Capture the cell that displays the provided text and extract its [X, Y] central coordinate. 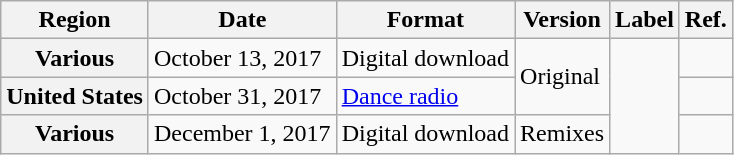
Format [425, 20]
Region [75, 20]
Version [562, 20]
Label [645, 20]
October 31, 2017 [242, 96]
Dance radio [425, 96]
December 1, 2017 [242, 134]
Remixes [562, 134]
Ref. [706, 20]
Date [242, 20]
United States [75, 96]
Original [562, 77]
October 13, 2017 [242, 58]
